Search for the cell housing the specified text and yield its [x, y] center coordinate. 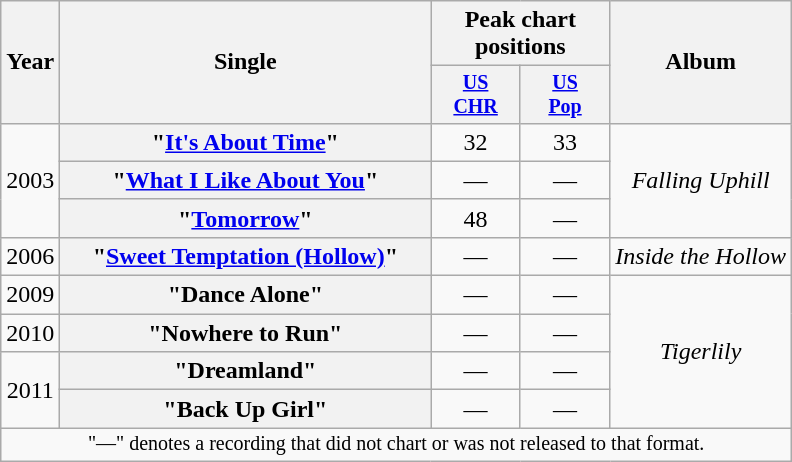
Tigerlily [701, 352]
Inside the Hollow [701, 256]
2009 [30, 295]
US Pop [564, 94]
"Tomorrow" [246, 218]
"Dance Alone" [246, 295]
2003 [30, 180]
Year [30, 62]
"—" denotes a recording that did not chart or was not released to that format. [396, 444]
2011 [30, 390]
"What I Like About You" [246, 180]
"Nowhere to Run" [246, 333]
2010 [30, 333]
48 [476, 218]
"Sweet Temptation (Hollow)" [246, 256]
32 [476, 142]
"It's About Time" [246, 142]
Album [701, 62]
Peak chart positions [520, 34]
Falling Uphill [701, 180]
"Dreamland" [246, 371]
Single [246, 62]
US CHR [476, 94]
2006 [30, 256]
"Back Up Girl" [246, 409]
33 [564, 142]
